For the text-containing cell, return its midpoint in [X, Y] coordinate format. 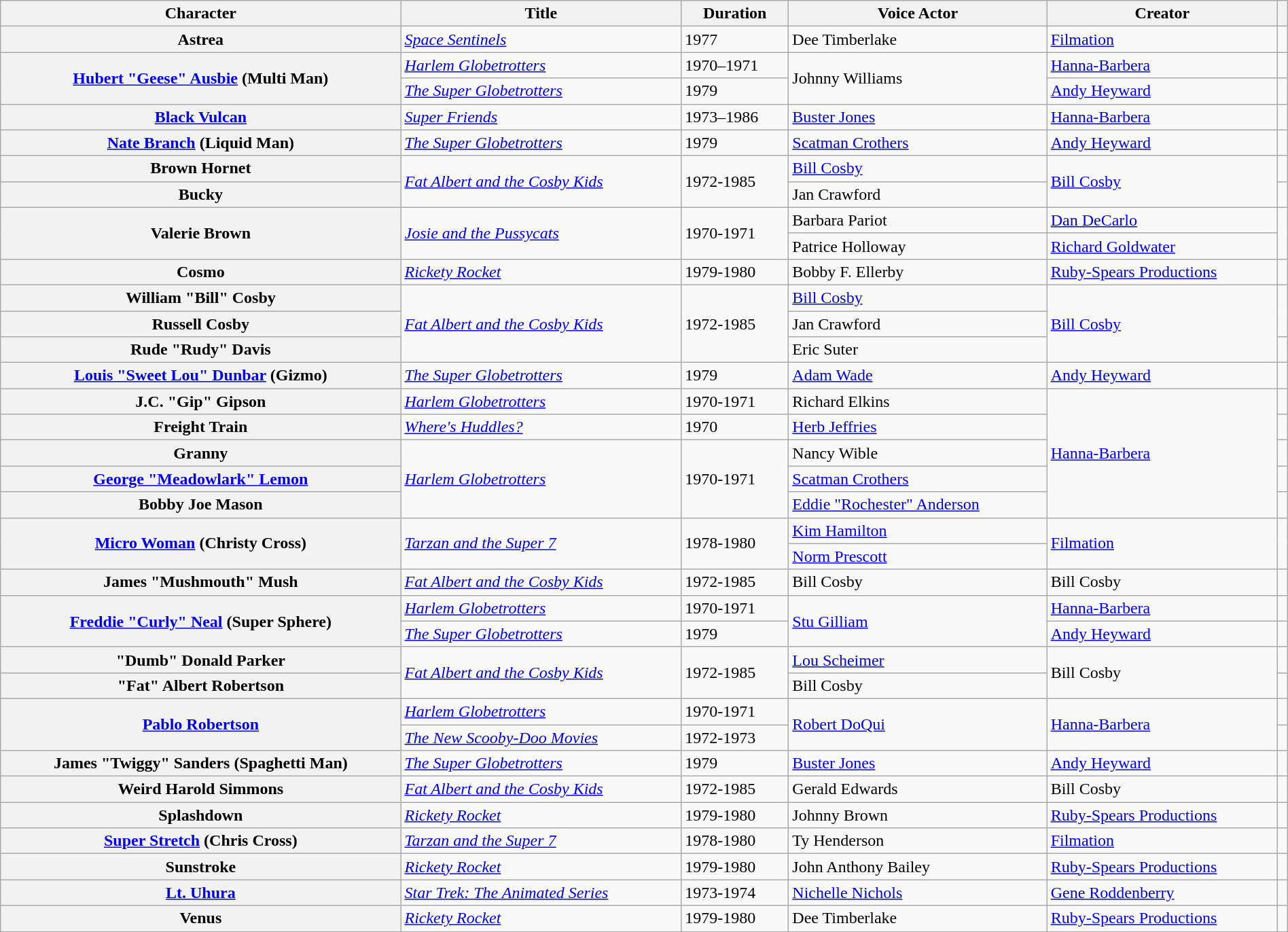
Barbara Pariot [918, 220]
Valerie Brown [201, 233]
Gerald Edwards [918, 789]
Title [541, 14]
1973-1974 [735, 893]
Freight Train [201, 427]
Adam Wade [918, 376]
Brown Hornet [201, 168]
Herb Jeffries [918, 427]
Sunstroke [201, 867]
William "Bill" Cosby [201, 298]
Super Friends [541, 117]
Pablo Robertson [201, 724]
Bobby Joe Mason [201, 505]
"Fat" Albert Robertson [201, 685]
Gene Roddenberry [1162, 893]
Venus [201, 918]
Cosmo [201, 272]
Stu Gilliam [918, 621]
James "Mushmouth" Mush [201, 582]
"Dumb" Donald Parker [201, 660]
Robert DoQui [918, 724]
Dan DeCarlo [1162, 220]
1977 [735, 39]
1970 [735, 427]
Where's Huddles? [541, 427]
Space Sentinels [541, 39]
Hubert "Geese" Ausbie (Multi Man) [201, 78]
Granny [201, 453]
Star Trek: The Animated Series [541, 893]
Freddie "Curly" Neal (Super Sphere) [201, 621]
Bobby F. Ellerby [918, 272]
Ty Henderson [918, 841]
Weird Harold Simmons [201, 789]
Josie and the Pussycats [541, 233]
Kim Hamilton [918, 531]
Louis "Sweet Lou" Dunbar (Gizmo) [201, 376]
Splashdown [201, 815]
Duration [735, 14]
1973–1986 [735, 117]
J.C. "Gip" Gipson [201, 401]
Creator [1162, 14]
Rude "Rudy" Davis [201, 350]
Nate Branch (Liquid Man) [201, 143]
Patrice Holloway [918, 246]
Micro Woman (Christy Cross) [201, 543]
1970–1971 [735, 65]
Eric Suter [918, 350]
Johnny Brown [918, 815]
Character [201, 14]
Lt. Uhura [201, 893]
Bucky [201, 194]
Johnny Williams [918, 78]
John Anthony Bailey [918, 867]
Eddie "Rochester" Anderson [918, 505]
James "Twiggy" Sanders (Spaghetti Man) [201, 764]
Voice Actor [918, 14]
Astrea [201, 39]
Nancy Wible [918, 453]
Nichelle Nichols [918, 893]
Super Stretch (Chris Cross) [201, 841]
1972-1973 [735, 737]
Lou Scheimer [918, 660]
Norm Prescott [918, 556]
Russell Cosby [201, 324]
George "Meadowlark" Lemon [201, 479]
Black Vulcan [201, 117]
Richard Goldwater [1162, 246]
Richard Elkins [918, 401]
The New Scooby-Doo Movies [541, 737]
